Provide the [X, Y] coordinate of the cell's center where the given text is located.  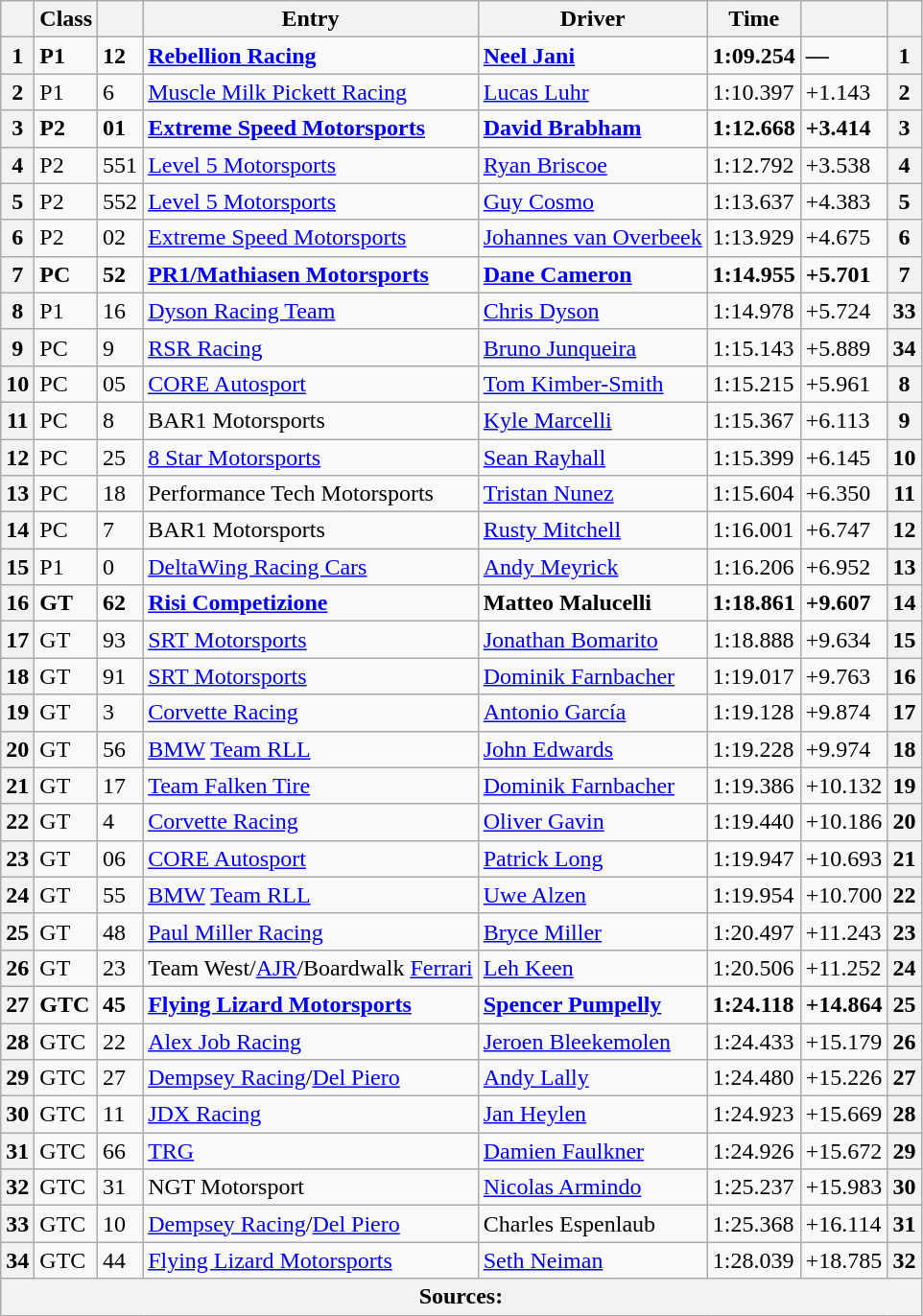
01 [121, 129]
+10.693 [844, 858]
+15.226 [844, 1078]
Ryan Briscoe [593, 165]
1:18.888 [754, 640]
Muscle Milk Pickett Racing [311, 92]
1:19.954 [754, 895]
Chris Dyson [593, 311]
DeltaWing Racing Cars [311, 567]
1:16.001 [754, 530]
David Brabham [593, 129]
Time [754, 19]
+5.701 [844, 274]
02 [121, 238]
Performance Tech Motorsports [311, 494]
RSR Racing [311, 347]
+6.113 [844, 420]
Dane Cameron [593, 274]
1:15.604 [754, 494]
1:19.228 [754, 749]
+15.983 [844, 1187]
+4.383 [844, 201]
+3.414 [844, 129]
Jonathan Bomarito [593, 640]
1:19.386 [754, 786]
1:24.926 [754, 1151]
+5.961 [844, 384]
1:15.143 [754, 347]
Matteo Malucelli [593, 603]
0 [121, 567]
1:25.368 [754, 1224]
1:24.118 [754, 1004]
1:13.929 [754, 238]
+9.763 [844, 676]
+15.672 [844, 1151]
Entry [311, 19]
44 [121, 1260]
56 [121, 749]
+18.785 [844, 1260]
+10.700 [844, 895]
1:09.254 [754, 56]
552 [121, 201]
1:19.440 [754, 822]
Tristan Nunez [593, 494]
1:20.497 [754, 931]
+11.243 [844, 931]
Risi Competizione [311, 603]
Oliver Gavin [593, 822]
Kyle Marcelli [593, 420]
Sources: [461, 1297]
Team West/AJR/Boardwalk Ferrari [311, 968]
Rusty Mitchell [593, 530]
+6.952 [844, 567]
Sean Rayhall [593, 458]
+11.252 [844, 968]
45 [121, 1004]
JDX Racing [311, 1115]
Damien Faulkner [593, 1151]
05 [121, 384]
+1.143 [844, 92]
+16.114 [844, 1224]
Uwe Alzen [593, 895]
+5.889 [844, 347]
1:14.978 [754, 311]
— [844, 56]
1:19.128 [754, 713]
+10.186 [844, 822]
Dyson Racing Team [311, 311]
1:12.792 [754, 165]
1:14.955 [754, 274]
Leh Keen [593, 968]
+6.747 [844, 530]
Seth Neiman [593, 1260]
1:12.668 [754, 129]
Rebellion Racing [311, 56]
1:25.237 [754, 1187]
Bruno Junqueira [593, 347]
Patrick Long [593, 858]
Jeroen Bleekemolen [593, 1041]
+9.974 [844, 749]
Spencer Pumpelly [593, 1004]
Neel Jani [593, 56]
Johannes van Overbeek [593, 238]
Lucas Luhr [593, 92]
PR1/Mathiasen Motorsports [311, 274]
52 [121, 274]
1:24.433 [754, 1041]
1:18.861 [754, 603]
1:24.923 [754, 1115]
Antonio García [593, 713]
TRG [311, 1151]
Nicolas Armindo [593, 1187]
93 [121, 640]
+5.724 [844, 311]
1:16.206 [754, 567]
+6.350 [844, 494]
+6.145 [844, 458]
1:10.397 [754, 92]
+4.675 [844, 238]
Andy Meyrick [593, 567]
+3.538 [844, 165]
55 [121, 895]
1:15.367 [754, 420]
Charles Espenlaub [593, 1224]
48 [121, 931]
Class [66, 19]
8 Star Motorsports [311, 458]
Andy Lally [593, 1078]
551 [121, 165]
06 [121, 858]
1:19.017 [754, 676]
Driver [593, 19]
Alex Job Racing [311, 1041]
1:24.480 [754, 1078]
Team Falken Tire [311, 786]
Guy Cosmo [593, 201]
1:15.215 [754, 384]
Tom Kimber-Smith [593, 384]
1:15.399 [754, 458]
Paul Miller Racing [311, 931]
Bryce Miller [593, 931]
John Edwards [593, 749]
91 [121, 676]
66 [121, 1151]
+9.634 [844, 640]
1:13.637 [754, 201]
+14.864 [844, 1004]
+9.874 [844, 713]
Jan Heylen [593, 1115]
NGT Motorsport [311, 1187]
+9.607 [844, 603]
+10.132 [844, 786]
+15.669 [844, 1115]
1:28.039 [754, 1260]
1:19.947 [754, 858]
62 [121, 603]
1:20.506 [754, 968]
+15.179 [844, 1041]
